Locate the cell with the specified text and output its [X, Y] center coordinate. 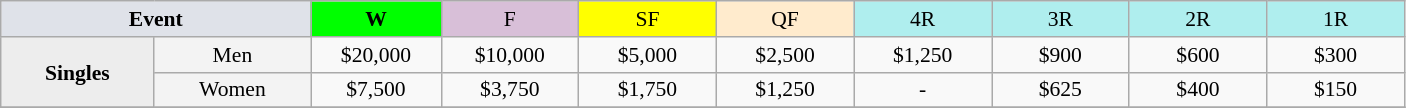
3R [1061, 19]
W [376, 19]
Singles [78, 72]
$20,000 [376, 55]
$1,750 [648, 90]
$5,000 [648, 55]
$300 [1336, 55]
Women [232, 90]
Event [156, 19]
4R [923, 19]
$400 [1198, 90]
2R [1198, 19]
$10,000 [510, 55]
F [510, 19]
$150 [1336, 90]
1R [1336, 19]
$600 [1198, 55]
$2,500 [785, 55]
SF [648, 19]
- [923, 90]
$7,500 [376, 90]
Men [232, 55]
QF [785, 19]
$3,750 [510, 90]
$900 [1061, 55]
$625 [1061, 90]
